Provide the (X, Y) coordinate of the cell's center where the given text is located.  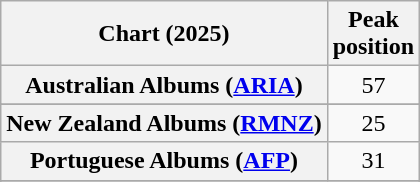
25 (373, 123)
Chart (2025) (164, 34)
31 (373, 161)
57 (373, 85)
Australian Albums (ARIA) (164, 85)
Peakposition (373, 34)
New Zealand Albums (RMNZ) (164, 123)
Portuguese Albums (AFP) (164, 161)
